Return the [X, Y] coordinate for the center point of the cell that contains the specified text.  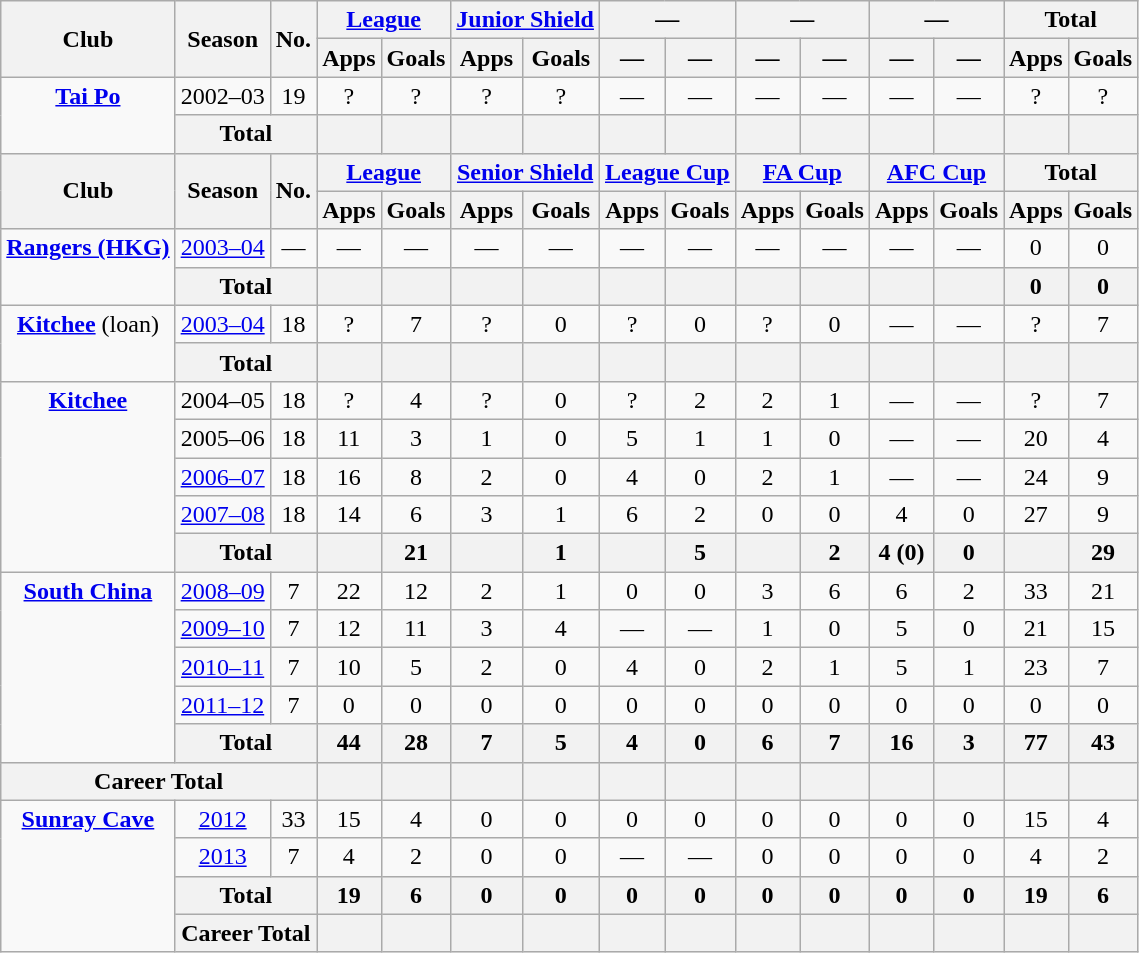
77 [1036, 743]
Junior Shield [526, 20]
2002–03 [222, 96]
Sunray Cave [88, 876]
2012 [222, 819]
2013 [222, 857]
43 [1103, 743]
23 [1036, 667]
FA Cup [802, 172]
14 [349, 515]
29 [1103, 553]
AFC Cup [936, 172]
2011–12 [222, 705]
2010–11 [222, 667]
10 [349, 667]
8 [416, 477]
4 (0) [901, 553]
2007–08 [222, 515]
2006–07 [222, 477]
League Cup [667, 172]
27 [1036, 515]
South China [88, 667]
Rangers (HKG) [88, 267]
24 [1036, 477]
44 [349, 743]
2004–05 [222, 400]
22 [349, 591]
20 [1036, 438]
Senior Shield [526, 172]
Kitchee [88, 476]
2009–10 [222, 629]
Kitchee (loan) [88, 343]
2005–06 [222, 438]
2008–09 [222, 591]
Tai Po [88, 115]
28 [416, 743]
